Identify which cell holds the provided text, then report its (x, y) central coordinate. 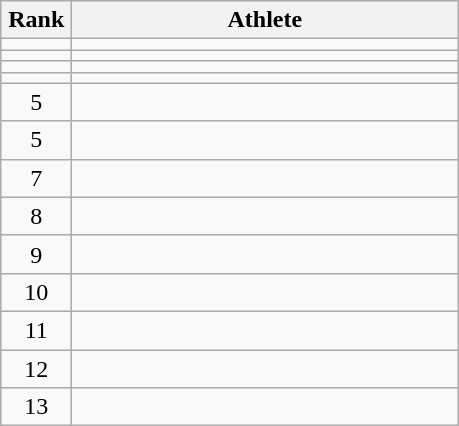
8 (36, 216)
10 (36, 292)
12 (36, 369)
11 (36, 330)
Rank (36, 20)
9 (36, 254)
7 (36, 178)
13 (36, 407)
Athlete (265, 20)
